Pinpoint the cell where the given text exists, returning its (X, Y) midpoint coordinate. 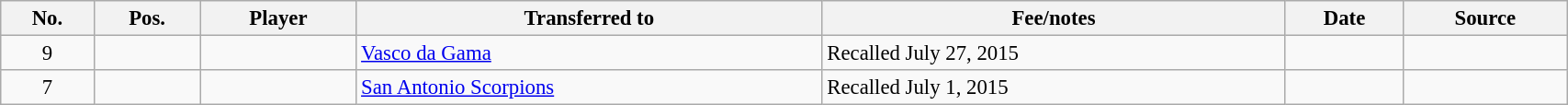
Recalled July 1, 2015 (1054, 87)
Pos. (147, 18)
Vasco da Gama (590, 53)
San Antonio Scorpions (590, 87)
Transferred to (590, 18)
Recalled July 27, 2015 (1054, 53)
7 (48, 87)
9 (48, 53)
Date (1345, 18)
Source (1485, 18)
Player (278, 18)
No. (48, 18)
Fee/notes (1054, 18)
